From the cell containing the given text, extract its center point as [x, y] coordinate. 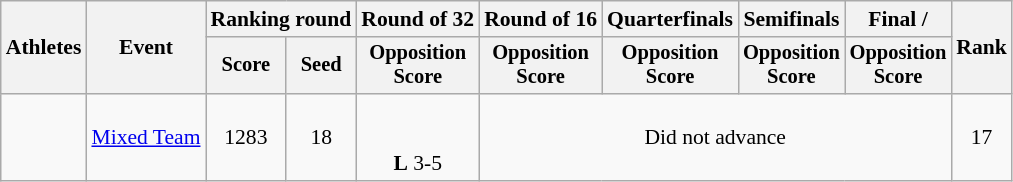
Round of 32 [418, 19]
1283 [246, 138]
Final / [898, 19]
Did not advance [715, 138]
17 [982, 138]
Rank [982, 48]
Score [246, 66]
Semifinals [792, 19]
Ranking round [282, 19]
Mixed Team [146, 138]
Round of 16 [540, 19]
Event [146, 48]
L 3-5 [418, 138]
18 [321, 138]
Athletes [44, 48]
Seed [321, 66]
Quarterfinals [670, 19]
